From the cell containing the given text, extract its center point as (x, y) coordinate. 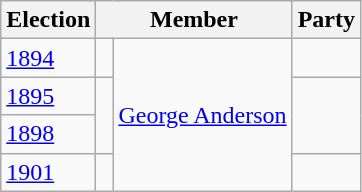
Member (194, 20)
Election (48, 20)
1901 (48, 172)
1894 (48, 58)
Party (326, 20)
1898 (48, 134)
George Anderson (202, 115)
1895 (48, 96)
